Locate the cell with the specified text and output its [X, Y] center coordinate. 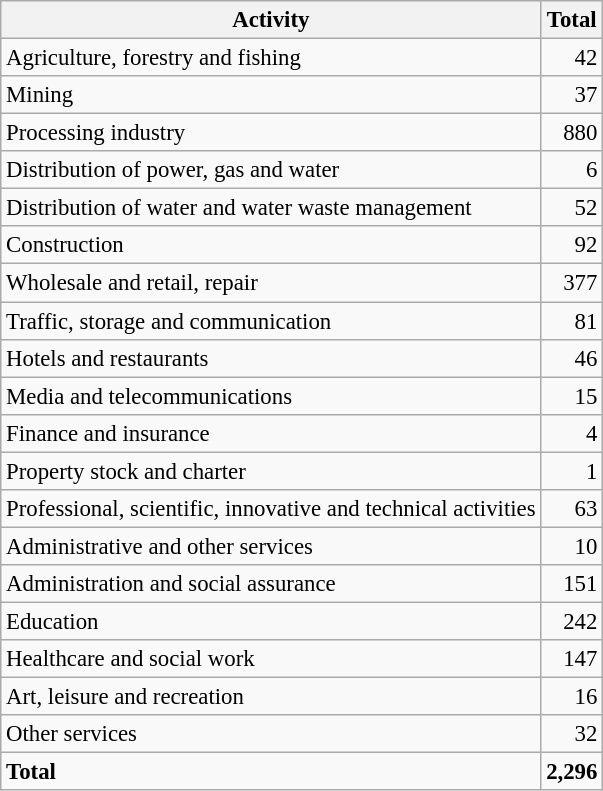
147 [572, 659]
Agriculture, forestry and fishing [271, 58]
15 [572, 396]
2,296 [572, 772]
42 [572, 58]
Distribution of power, gas and water [271, 170]
Art, leisure and recreation [271, 697]
Processing industry [271, 133]
63 [572, 509]
Professional, scientific, innovative and technical activities [271, 509]
10 [572, 546]
Mining [271, 95]
Other services [271, 734]
Wholesale and retail, repair [271, 283]
4 [572, 433]
151 [572, 584]
52 [572, 208]
377 [572, 283]
Property stock and charter [271, 471]
Activity [271, 20]
Construction [271, 245]
92 [572, 245]
1 [572, 471]
37 [572, 95]
880 [572, 133]
Hotels and restaurants [271, 358]
32 [572, 734]
46 [572, 358]
Media and telecommunications [271, 396]
Healthcare and social work [271, 659]
16 [572, 697]
Education [271, 621]
Traffic, storage and communication [271, 321]
Administrative and other services [271, 546]
Administration and social assurance [271, 584]
242 [572, 621]
6 [572, 170]
Finance and insurance [271, 433]
81 [572, 321]
Distribution of water and water waste management [271, 208]
